Return (x, y) of the center of cell containing provided text 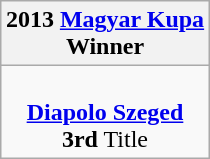
2013 Magyar KupaWinner (104, 34)
Diapolo Szeged3rd Title (104, 112)
